Locate the cell with the specified text and output its (x, y) center coordinate. 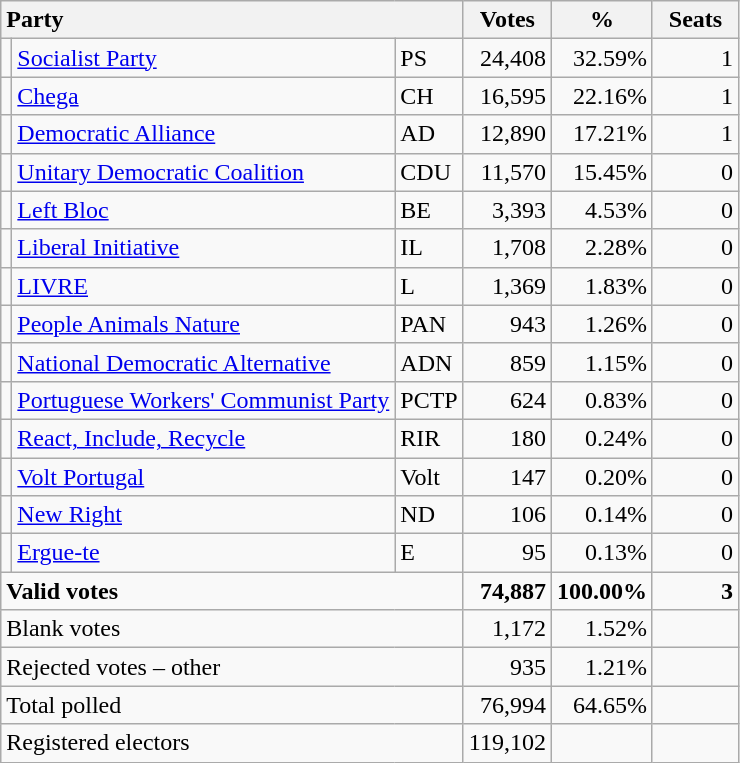
180 (507, 438)
64.65% (602, 705)
4.53% (602, 210)
0.24% (602, 438)
New Right (204, 515)
100.00% (602, 591)
Seats (695, 20)
BE (429, 210)
CH (429, 96)
Volt Portugal (204, 477)
Chega (204, 96)
National Democratic Alternative (204, 362)
1,369 (507, 286)
ND (429, 515)
22.16% (602, 96)
Party (232, 20)
1.83% (602, 286)
1,172 (507, 629)
Registered electors (232, 743)
1,708 (507, 248)
11,570 (507, 172)
PCTP (429, 400)
12,890 (507, 134)
943 (507, 324)
Ergue-te (204, 553)
859 (507, 362)
Blank votes (232, 629)
1.15% (602, 362)
32.59% (602, 58)
15.45% (602, 172)
624 (507, 400)
Left Bloc (204, 210)
Portuguese Workers' Communist Party (204, 400)
Liberal Initiative (204, 248)
PAN (429, 324)
1.21% (602, 667)
2.28% (602, 248)
0.13% (602, 553)
1.26% (602, 324)
People Animals Nature (204, 324)
IL (429, 248)
RIR (429, 438)
0.20% (602, 477)
ADN (429, 362)
Rejected votes – other (232, 667)
74,887 (507, 591)
95 (507, 553)
AD (429, 134)
Democratic Alliance (204, 134)
147 (507, 477)
0.14% (602, 515)
0.83% (602, 400)
3,393 (507, 210)
Votes (507, 20)
LIVRE (204, 286)
16,595 (507, 96)
3 (695, 591)
24,408 (507, 58)
% (602, 20)
Total polled (232, 705)
Socialist Party (204, 58)
935 (507, 667)
React, Include, Recycle (204, 438)
106 (507, 515)
17.21% (602, 134)
Volt (429, 477)
L (429, 286)
Unitary Democratic Coalition (204, 172)
PS (429, 58)
119,102 (507, 743)
CDU (429, 172)
E (429, 553)
Valid votes (232, 591)
1.52% (602, 629)
76,994 (507, 705)
